Output the (x, y) coordinate of the center of the cell containing the given text.  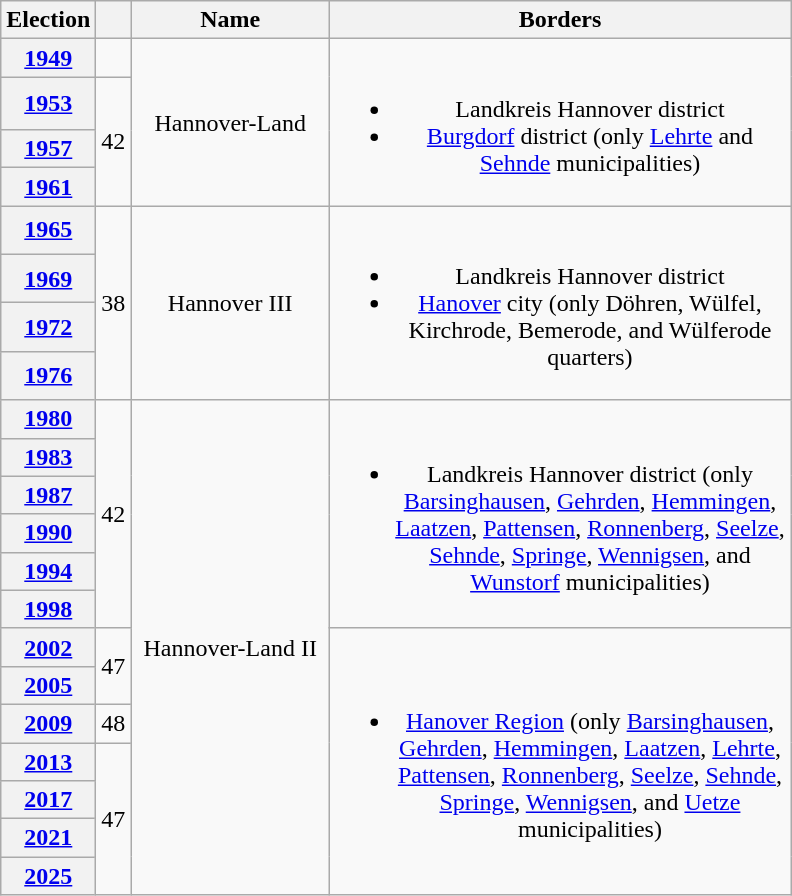
1965 (48, 230)
1990 (48, 533)
1998 (48, 609)
48 (114, 723)
2013 (48, 761)
2009 (48, 723)
1983 (48, 457)
Landkreis Hannover districtBurgdorf district (only Lehrte and Sehnde municipalities) (560, 122)
2021 (48, 838)
Hannover-Land II (230, 648)
1987 (48, 495)
1969 (48, 278)
1961 (48, 187)
Borders (560, 20)
1957 (48, 149)
Election (48, 20)
1994 (48, 571)
1953 (48, 104)
38 (114, 303)
1949 (48, 58)
2005 (48, 685)
Name (230, 20)
2025 (48, 876)
Landkreis Hannover districtHanover city (only Döhren, Wülfel, Kirchrode, Bemerode, and Wülferode quarters) (560, 303)
Hannover III (230, 303)
1980 (48, 419)
1972 (48, 328)
Hannover-Land (230, 122)
2017 (48, 800)
1976 (48, 376)
2002 (48, 647)
